Identify which cell holds the provided text, then report its [x, y] central coordinate. 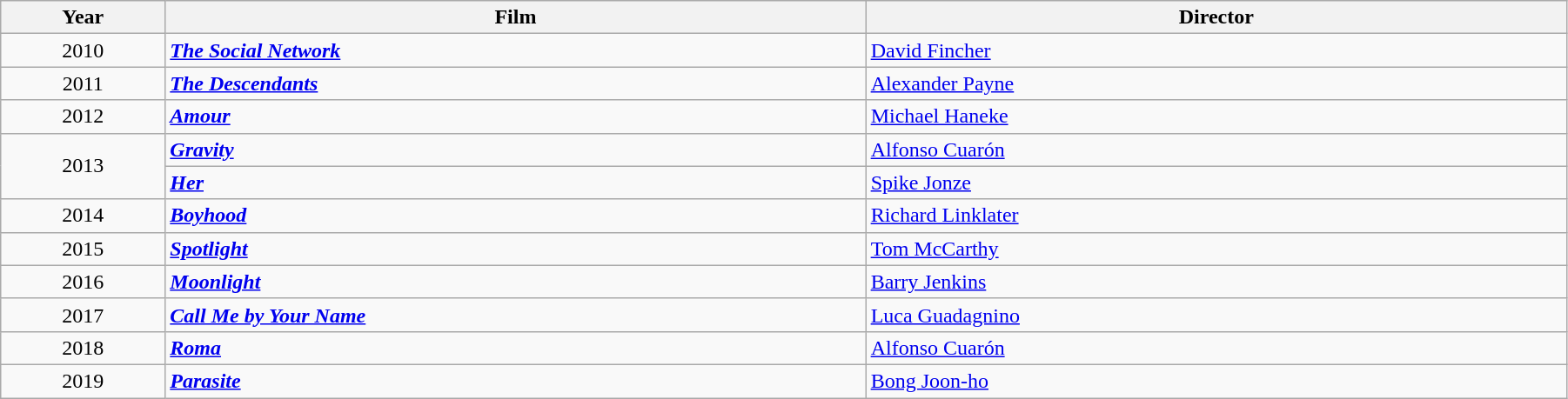
Moonlight [515, 282]
Tom McCarthy [1216, 249]
Alexander Payne [1216, 83]
2013 [84, 166]
Michael Haneke [1216, 116]
Year [84, 17]
Film [515, 17]
Richard Linklater [1216, 216]
Gravity [515, 150]
Luca Guadagnino [1216, 315]
Call Me by Your Name [515, 315]
The Descendants [515, 83]
2011 [84, 83]
Boyhood [515, 216]
Bong Joon-ho [1216, 381]
Parasite [515, 381]
Barry Jenkins [1216, 282]
Spotlight [515, 249]
2016 [84, 282]
2017 [84, 315]
2010 [84, 50]
Roma [515, 348]
Director [1216, 17]
2019 [84, 381]
2015 [84, 249]
David Fincher [1216, 50]
Amour [515, 116]
2018 [84, 348]
The Social Network [515, 50]
2012 [84, 116]
Her [515, 183]
Spike Jonze [1216, 183]
2014 [84, 216]
